From the cell containing the given text, extract its center point as (X, Y) coordinate. 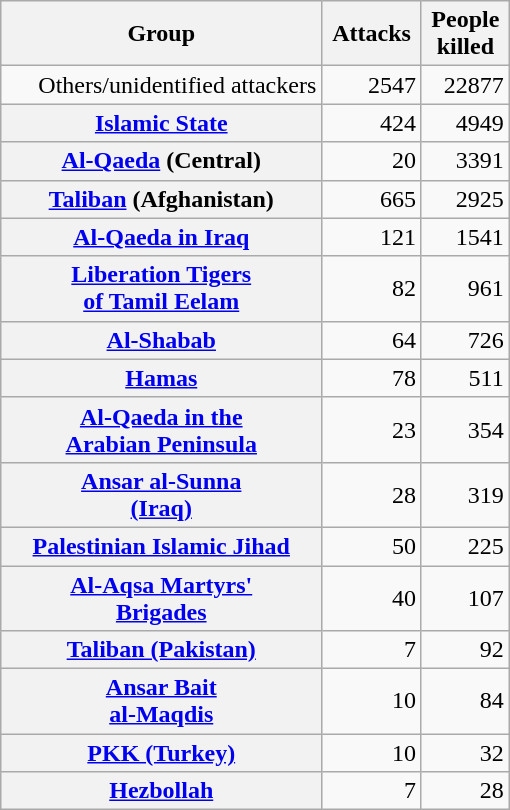
225 (465, 546)
32 (465, 753)
50 (372, 546)
23 (372, 430)
92 (465, 650)
Al-Qaeda in the Arabian Peninsula (162, 430)
Al-Aqsa Martyrs' Brigades (162, 598)
511 (465, 378)
78 (372, 378)
Al-Qaeda in Iraq (162, 237)
Liberation Tigers of Tamil Eelam (162, 288)
319 (465, 494)
Ansar al-Sunna (Iraq) (162, 494)
961 (465, 288)
40 (372, 598)
Palestinian Islamic Jihad (162, 546)
Taliban (Pakistan) (162, 650)
64 (372, 340)
Hamas (162, 378)
Ansar Bait al-Maqdis (162, 702)
665 (372, 199)
Taliban (Afghanistan) (162, 199)
Al-Qaeda (Central) (162, 161)
2925 (465, 199)
1541 (465, 237)
PKK (Turkey) (162, 753)
354 (465, 430)
107 (465, 598)
424 (372, 123)
20 (372, 161)
Group (162, 34)
4949 (465, 123)
84 (465, 702)
Others/unidentified attackers (162, 85)
121 (372, 237)
Al-Shabab (162, 340)
2547 (372, 85)
726 (465, 340)
Peoplekilled (465, 34)
Attacks (372, 34)
82 (372, 288)
3391 (465, 161)
Hezbollah (162, 791)
Islamic State (162, 123)
22877 (465, 85)
